Scan for the cell matching the given text and deliver its (x, y) coordinate at center. 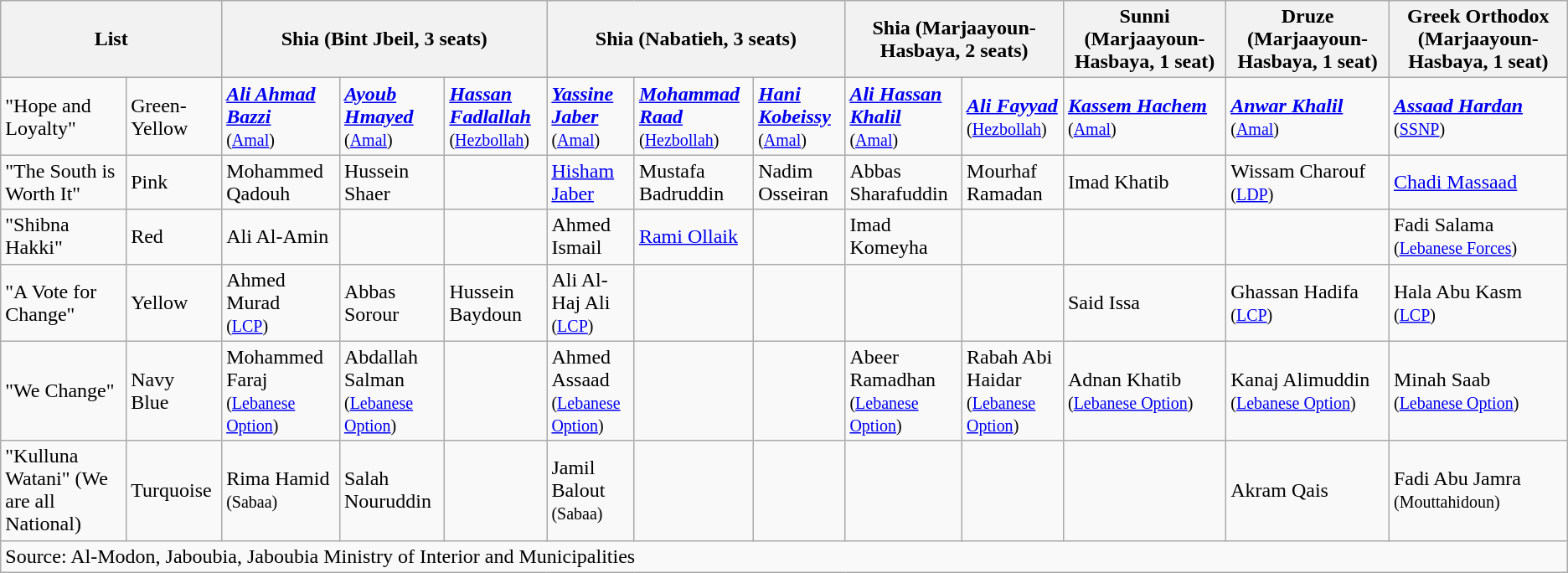
Kanaj Alimuddin(Lebanese Option) (1308, 390)
Hala Abu Kasm(LCP) (1478, 302)
Hisham Jaber (591, 183)
List (111, 39)
Abbas Sorour (392, 302)
Red (174, 236)
Ahmed Ismail (591, 236)
Yassine Jaber(Amal) (591, 116)
Fadi Abu Jamra (Mouttahidoun) (1478, 491)
Mohammed Qadouh (281, 183)
Wissam Charouf(LDP) (1308, 183)
Rima Hamid(Sabaa) (281, 491)
Sunni (Marjaayoun-Hasbaya, 1 seat) (1144, 39)
Minah Saab(Lebanese Option) (1478, 390)
Rami Ollaik (694, 236)
"A Vote for Change" (64, 302)
Yellow (174, 302)
Mourhaf Ramadan (1014, 183)
Kassem Hachem(Amal) (1144, 116)
Nadim Osseiran (799, 183)
"We Change" (64, 390)
Said Issa (1144, 302)
Ayoub Hmayed(Amal) (392, 116)
Ahmed Assaad(Lebanese Option) (591, 390)
Ahmed Murad(LCP) (281, 302)
Greek Orthodox (Marjaayoun-Hasbaya, 1 seat) (1478, 39)
"Hope and Loyalty" (64, 116)
Druze (Marjaayoun-Hasbaya, 1 seat) (1308, 39)
Adnan Khatib(Lebanese Option) (1144, 390)
"Kulluna Watani" (We are all National) (64, 491)
Fadi Salama(Lebanese Forces) (1478, 236)
Shia (Nabatieh, 3 seats) (696, 39)
Assaad Hardan(SSNP) (1478, 116)
Jamil Balout(Sabaa) (591, 491)
Ali Ahmad Bazzi(Amal) (281, 116)
Ali Hassan Khalil(Amal) (904, 116)
Hani Kobeissy(Amal) (799, 116)
Turquoise (174, 491)
Imad Komeyha (904, 236)
Ghassan Hadifa(LCP) (1308, 302)
Ali Al-Amin (281, 236)
Hussein Baydoun (496, 302)
Ali Al-Haj Ali(LCP) (591, 302)
Imad Khatib (1144, 183)
Ali Fayyad(Hezbollah) (1014, 116)
Green-Yellow (174, 116)
"Shibna Hakki" (64, 236)
Akram Qais (1308, 491)
Navy Blue (174, 390)
Shia (Bint Jbeil, 3 seats) (384, 39)
Mustafa Badruddin (694, 183)
Abeer Ramadhan(Lebanese Option) (904, 390)
Pink (174, 183)
Hussein Shaer (392, 183)
Mohammad Raad(Hezbollah) (694, 116)
Chadi Massaad (1478, 183)
Salah Nouruddin (392, 491)
Anwar Khalil(Amal) (1308, 116)
Abdallah Salman(Lebanese Option) (392, 390)
Rabah Abi Haidar(Lebanese Option) (1014, 390)
Hassan Fadlallah(Hezbollah) (496, 116)
"The South is Worth It" (64, 183)
Shia (Marjaayoun-Hasbaya, 2 seats) (955, 39)
Mohammed Faraj(Lebanese Option) (281, 390)
Abbas Sharafuddin (904, 183)
Source: Al-Modon, Jaboubia, Jaboubia Ministry of Interior and Municipalities (784, 556)
